Detect which cell encompasses the target text, then output its (X, Y) center coordinate. 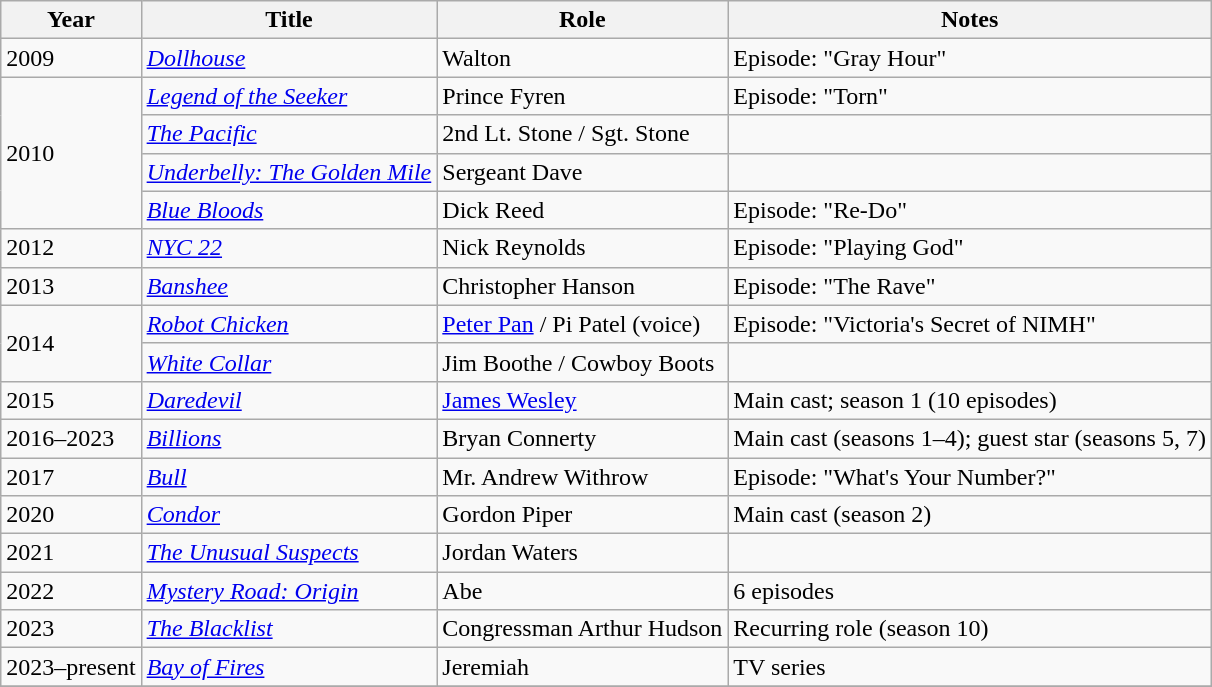
2023 (71, 629)
Main cast (season 2) (970, 515)
2014 (71, 343)
Peter Pan / Pi Patel (voice) (582, 324)
Nick Reynolds (582, 248)
Dick Reed (582, 210)
Dollhouse (289, 58)
Legend of the Seeker (289, 96)
2015 (71, 400)
Congressman Arthur Hudson (582, 629)
TV series (970, 667)
2012 (71, 248)
Robot Chicken (289, 324)
Condor (289, 515)
2021 (71, 553)
Episode: "Torn" (970, 96)
2022 (71, 591)
Abe (582, 591)
Jeremiah (582, 667)
2016–2023 (71, 438)
Bryan Connerty (582, 438)
Episode: "Gray Hour" (970, 58)
Underbelly: The Golden Mile (289, 172)
Jim Boothe / Cowboy Boots (582, 362)
Bull (289, 477)
2020 (71, 515)
Billions (289, 438)
Episode: "The Rave" (970, 286)
NYC 22 (289, 248)
2023–present (71, 667)
James Wesley (582, 400)
Role (582, 20)
Episode: "Playing God" (970, 248)
Walton (582, 58)
2010 (71, 153)
Episode: "Re-Do" (970, 210)
Prince Fyren (582, 96)
Title (289, 20)
Christopher Hanson (582, 286)
Episode: "What's Your Number?" (970, 477)
6 episodes (970, 591)
Year (71, 20)
Daredevil (289, 400)
Banshee (289, 286)
The Pacific (289, 134)
Main cast (seasons 1–4); guest star (seasons 5, 7) (970, 438)
White Collar (289, 362)
Main cast; season 1 (10 episodes) (970, 400)
Recurring role (season 10) (970, 629)
Bay of Fires (289, 667)
2013 (71, 286)
The Unusual Suspects (289, 553)
Blue Bloods (289, 210)
2009 (71, 58)
Sergeant Dave (582, 172)
Jordan Waters (582, 553)
Mr. Andrew Withrow (582, 477)
Episode: "Victoria's Secret of NIMH" (970, 324)
Mystery Road: Origin (289, 591)
Notes (970, 20)
2nd Lt. Stone / Sgt. Stone (582, 134)
The Blacklist (289, 629)
Gordon Piper (582, 515)
2017 (71, 477)
